Determine the [X, Y] coordinate at the center of the cell enclosing the given text.  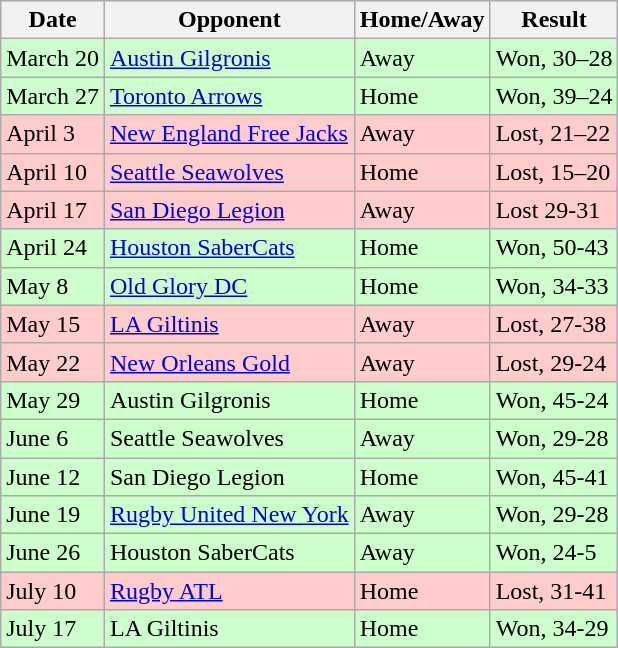
Lost, 31-41 [554, 591]
March 27 [53, 96]
May 8 [53, 286]
July 10 [53, 591]
Won, 45-41 [554, 477]
Lost 29-31 [554, 210]
New England Free Jacks [229, 134]
April 3 [53, 134]
Toronto Arrows [229, 96]
Lost, 15–20 [554, 172]
Won, 34-33 [554, 286]
May 29 [53, 400]
Lost, 29-24 [554, 362]
May 15 [53, 324]
Won, 24-5 [554, 553]
June 12 [53, 477]
Date [53, 20]
Rugby United New York [229, 515]
Won, 30–28 [554, 58]
Won, 39–24 [554, 96]
Lost, 27-38 [554, 324]
Won, 45-24 [554, 400]
April 24 [53, 248]
Won, 34-29 [554, 629]
June 26 [53, 553]
Opponent [229, 20]
March 20 [53, 58]
Old Glory DC [229, 286]
Home/Away [422, 20]
Rugby ATL [229, 591]
April 17 [53, 210]
Result [554, 20]
New Orleans Gold [229, 362]
July 17 [53, 629]
June 6 [53, 438]
June 19 [53, 515]
May 22 [53, 362]
Won, 50-43 [554, 248]
April 10 [53, 172]
Lost, 21–22 [554, 134]
